Detect which cell encompasses the target text, then output its (x, y) center coordinate. 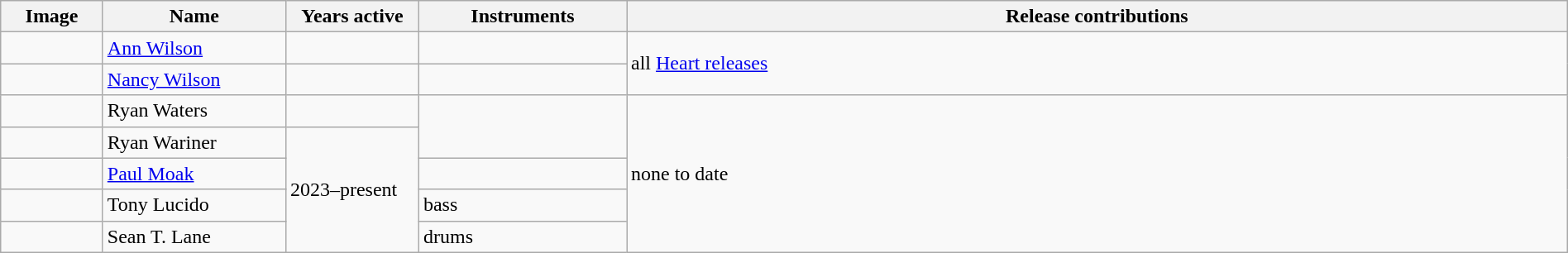
Ann Wilson (194, 48)
Release contributions (1097, 17)
Paul Moak (194, 174)
Name (194, 17)
none to date (1097, 174)
Years active (352, 17)
drums (523, 236)
Image (52, 17)
Tony Lucido (194, 205)
Sean T. Lane (194, 236)
Nancy Wilson (194, 79)
Ryan Waters (194, 111)
Instruments (523, 17)
Ryan Wariner (194, 142)
2023–present (352, 189)
bass (523, 205)
all Heart releases (1097, 64)
